Detect which cell encompasses the target text, then output its [x, y] center coordinate. 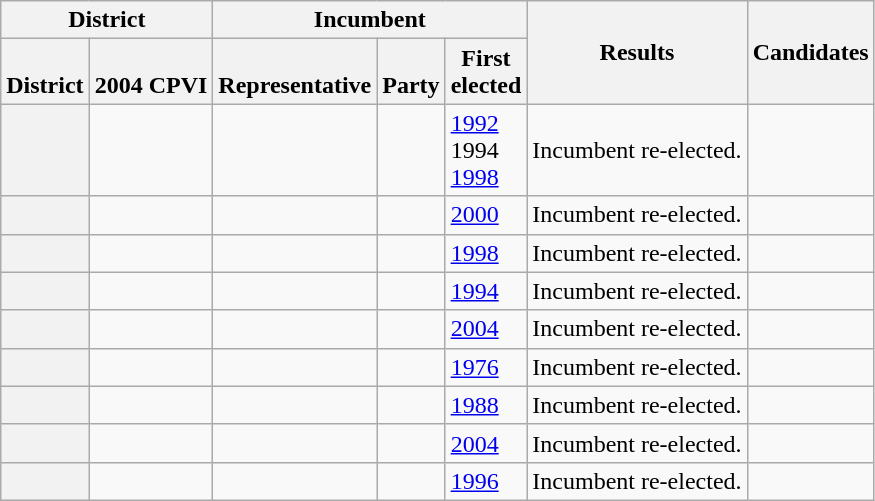
1998 [486, 253]
Candidates [810, 52]
1994 [486, 291]
Results [637, 52]
Party [411, 72]
1996 [486, 481]
Firstelected [486, 72]
19921994 1998 [486, 150]
Representative [295, 72]
1988 [486, 405]
Incumbent [370, 20]
1976 [486, 367]
2004 CPVI [151, 72]
2000 [486, 215]
